From the cell containing the given text, extract its center point as [x, y] coordinate. 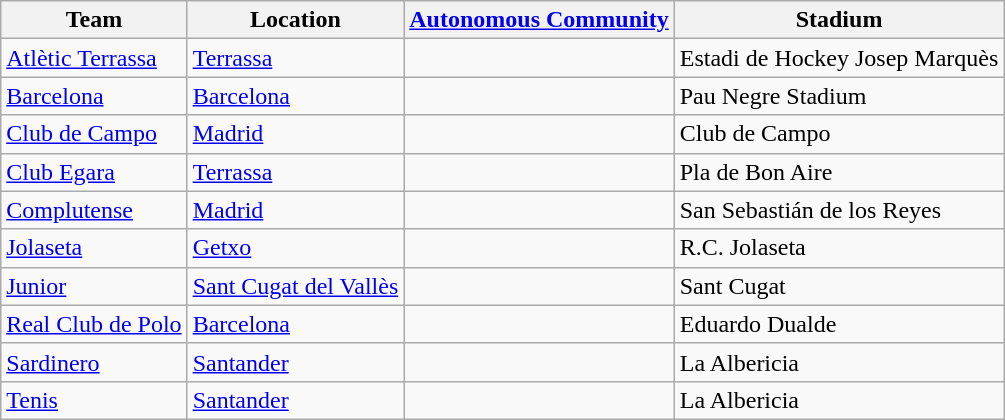
Real Club de Polo [94, 324]
Pau Negre Stadium [839, 96]
Complutense [94, 210]
Sardinero [94, 362]
Team [94, 20]
Atlètic Terrassa [94, 58]
Estadi de Hockey Josep Marquès [839, 58]
Getxo [296, 248]
Junior [94, 286]
San Sebastián de los Reyes [839, 210]
Tenis [94, 400]
Sant Cugat [839, 286]
Stadium [839, 20]
Sant Cugat del Vallès [296, 286]
Autonomous Community [539, 20]
Location [296, 20]
Club Egara [94, 172]
R.C. Jolaseta [839, 248]
Jolaseta [94, 248]
Eduardo Dualde [839, 324]
Pla de Bon Aire [839, 172]
